Find where the given text appears and provide that cell's center as (X, Y) coordinate. 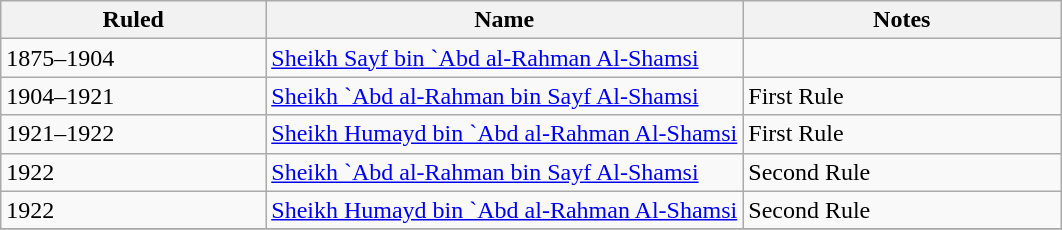
Sheikh Sayf bin `Abd al-Rahman Al-Shamsi (504, 58)
1921–1922 (134, 134)
Ruled (134, 20)
Notes (902, 20)
Name (504, 20)
1875–1904 (134, 58)
1904–1921 (134, 96)
